Determine the [x, y] coordinate at the center of the cell enclosing the given text.  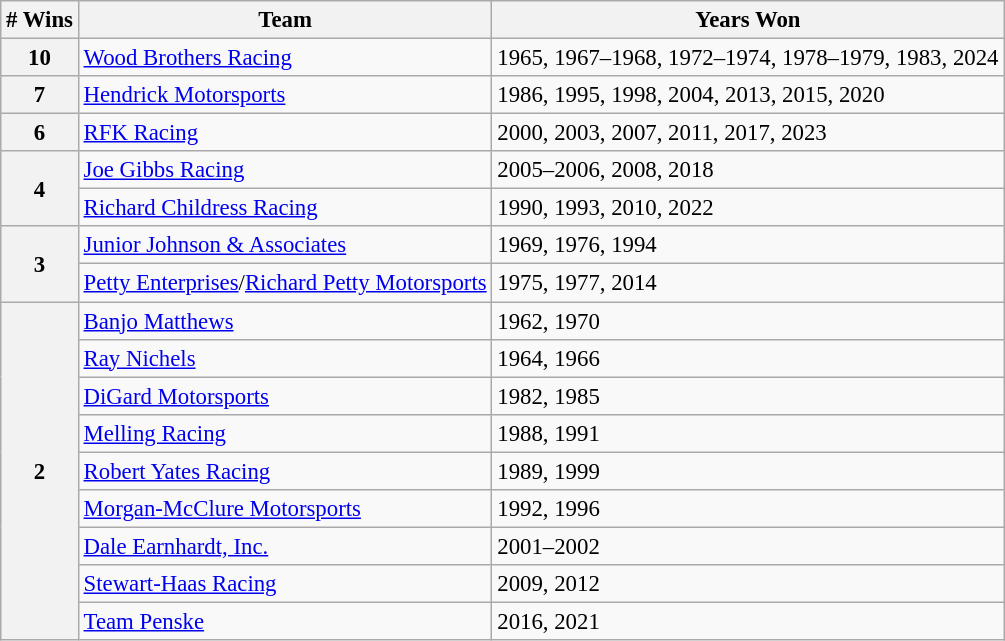
Joe Gibbs Racing [285, 170]
Ray Nichels [285, 358]
1969, 1976, 1994 [748, 245]
1975, 1977, 2014 [748, 283]
Robert Yates Racing [285, 471]
Petty Enterprises/Richard Petty Motorsports [285, 283]
10 [40, 58]
Melling Racing [285, 433]
2009, 2012 [748, 584]
Morgan-McClure Motorsports [285, 509]
1988, 1991 [748, 433]
1992, 1996 [748, 509]
2 [40, 471]
1965, 1967–1968, 1972–1974, 1978–1979, 1983, 2024 [748, 58]
2001–2002 [748, 546]
Banjo Matthews [285, 321]
RFK Racing [285, 133]
3 [40, 264]
4 [40, 188]
2000, 2003, 2007, 2011, 2017, 2023 [748, 133]
Years Won [748, 20]
Team Penske [285, 621]
Richard Childress Racing [285, 208]
1990, 1993, 2010, 2022 [748, 208]
DiGard Motorsports [285, 396]
2016, 2021 [748, 621]
1964, 1966 [748, 358]
Stewart-Haas Racing [285, 584]
2005–2006, 2008, 2018 [748, 170]
1989, 1999 [748, 471]
Dale Earnhardt, Inc. [285, 546]
Junior Johnson & Associates [285, 245]
# Wins [40, 20]
Hendrick Motorsports [285, 95]
1982, 1985 [748, 396]
6 [40, 133]
1962, 1970 [748, 321]
7 [40, 95]
1986, 1995, 1998, 2004, 2013, 2015, 2020 [748, 95]
Wood Brothers Racing [285, 58]
Team [285, 20]
